Locate the cell with the specified text and output its [X, Y] center coordinate. 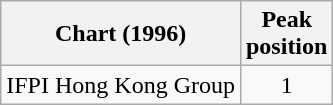
Peakposition [286, 34]
Chart (1996) [121, 34]
IFPI Hong Kong Group [121, 85]
1 [286, 85]
